Capture the cell that displays the provided text and extract its [x, y] central coordinate. 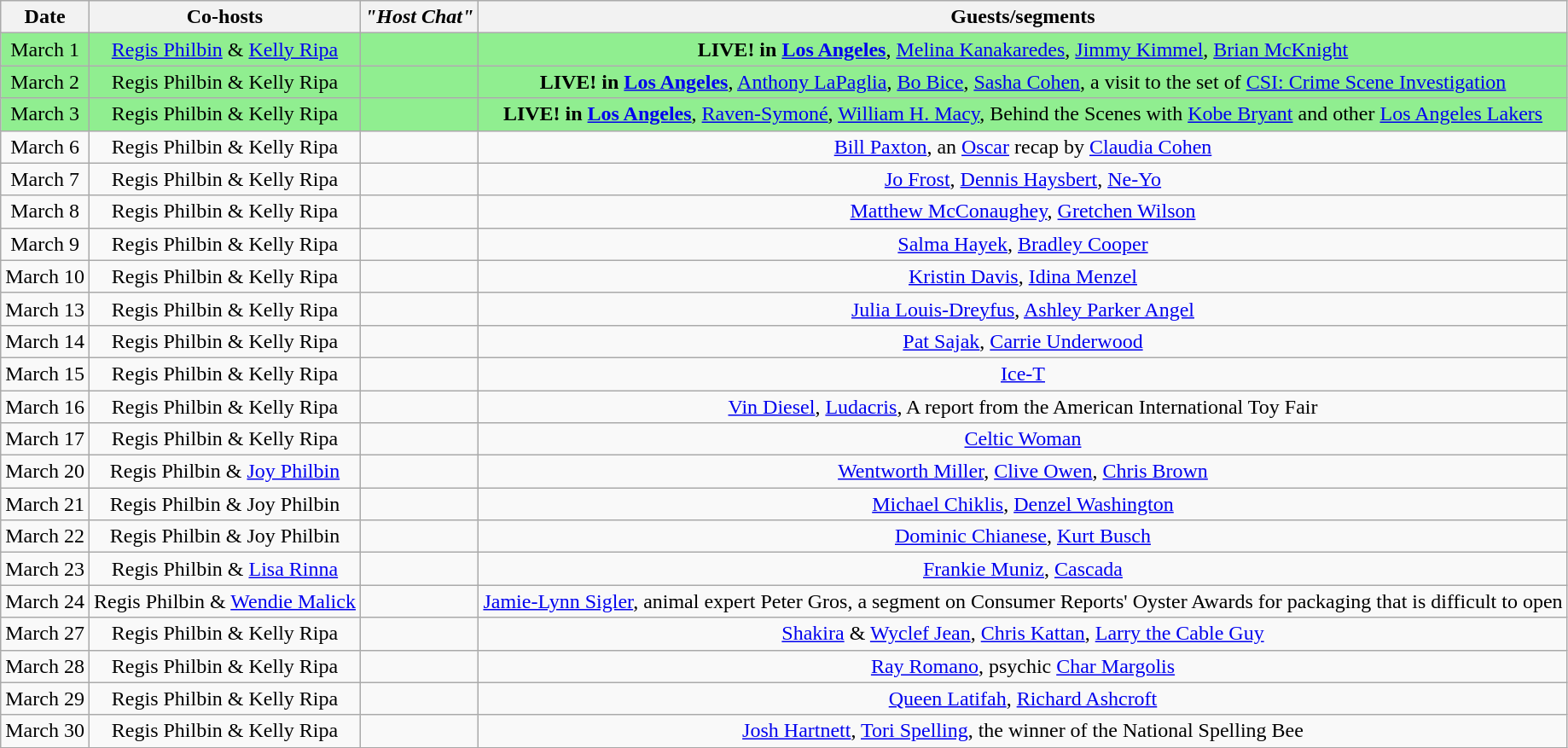
March 3 [45, 114]
March 17 [45, 439]
Queen Latifah, Richard Ashcroft [1023, 699]
Ice-T [1023, 374]
LIVE! in Los Angeles, Raven-Symoné, William H. Macy, Behind the Scenes with Kobe Bryant and other Los Angeles Lakers [1023, 114]
Regis Philbin & Wendie Malick [224, 601]
March 15 [45, 374]
March 13 [45, 309]
Vin Diesel, Ludacris, A report from the American International Toy Fair [1023, 407]
Co-hosts [224, 17]
March 2 [45, 82]
March 16 [45, 407]
March 23 [45, 569]
March 7 [45, 179]
Matthew McConaughey, Gretchen Wilson [1023, 212]
Celtic Woman [1023, 439]
Julia Louis-Dreyfus, Ashley Parker Angel [1023, 309]
March 10 [45, 276]
Pat Sajak, Carrie Underwood [1023, 341]
Regis Philbin & Lisa Rinna [224, 569]
Kristin Davis, Idina Menzel [1023, 276]
March 21 [45, 504]
Michael Chiklis, Denzel Washington [1023, 504]
March 28 [45, 666]
Josh Hartnett, Tori Spelling, the winner of the National Spelling Bee [1023, 731]
Bill Paxton, an Oscar recap by Claudia Cohen [1023, 147]
LIVE! in Los Angeles, Melina Kanakaredes, Jimmy Kimmel, Brian McKnight [1023, 49]
Salma Hayek, Bradley Cooper [1023, 244]
March 27 [45, 634]
March 1 [45, 49]
Wentworth Miller, Clive Owen, Chris Brown [1023, 472]
Date [45, 17]
Jo Frost, Dennis Haysbert, Ne-Yo [1023, 179]
Ray Romano, psychic Char Margolis [1023, 666]
March 9 [45, 244]
Guests/segments [1023, 17]
March 24 [45, 601]
"Host Chat" [419, 17]
March 6 [45, 147]
Shakira & Wyclef Jean, Chris Kattan, Larry the Cable Guy [1023, 634]
March 8 [45, 212]
March 22 [45, 536]
Dominic Chianese, Kurt Busch [1023, 536]
March 29 [45, 699]
March 30 [45, 731]
March 14 [45, 341]
Frankie Muniz, Cascada [1023, 569]
March 20 [45, 472]
LIVE! in Los Angeles, Anthony LaPaglia, Bo Bice, Sasha Cohen, a visit to the set of CSI: Crime Scene Investigation [1023, 82]
Jamie-Lynn Sigler, animal expert Peter Gros, a segment on Consumer Reports' Oyster Awards for packaging that is difficult to open [1023, 601]
